Output the [X, Y] coordinate of the center of the cell containing the given text.  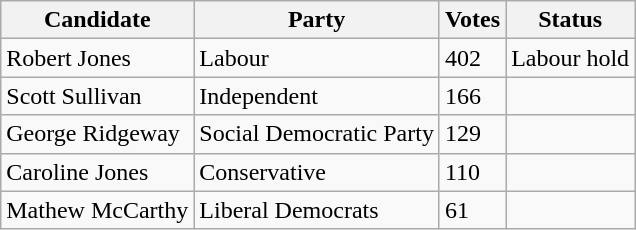
402 [472, 58]
Liberal Democrats [317, 210]
61 [472, 210]
George Ridgeway [98, 134]
Labour [317, 58]
Votes [472, 20]
Conservative [317, 172]
Caroline Jones [98, 172]
Labour hold [570, 58]
110 [472, 172]
Scott Sullivan [98, 96]
Party [317, 20]
Robert Jones [98, 58]
129 [472, 134]
Mathew McCarthy [98, 210]
Social Democratic Party [317, 134]
Independent [317, 96]
Status [570, 20]
Candidate [98, 20]
166 [472, 96]
